Return the (x, y) coordinate for the center point of the cell that contains the specified text.  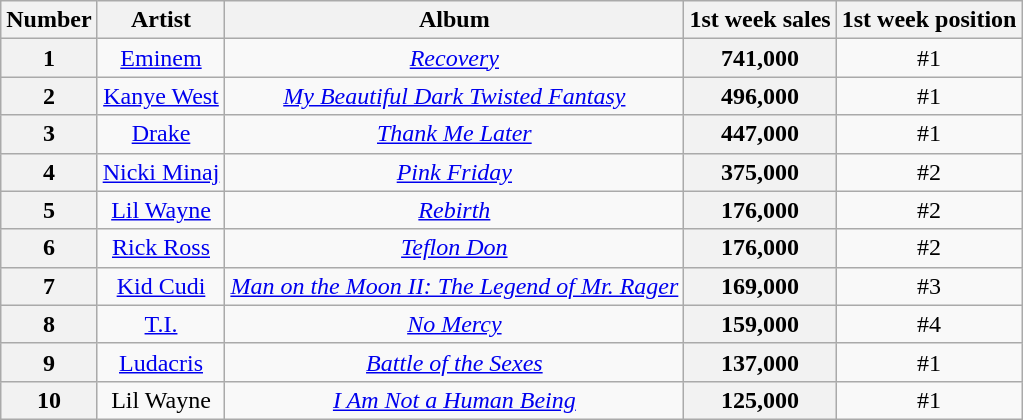
741,000 (760, 58)
Number (49, 20)
Drake (161, 134)
1 (49, 58)
4 (49, 172)
159,000 (760, 324)
375,000 (760, 172)
137,000 (760, 362)
8 (49, 324)
1st week position (929, 20)
Kid Cudi (161, 286)
Album (454, 20)
169,000 (760, 286)
Teflon Don (454, 248)
Battle of the Sexes (454, 362)
Pink Friday (454, 172)
Rick Ross (161, 248)
7 (49, 286)
10 (49, 400)
125,000 (760, 400)
6 (49, 248)
Recovery (454, 58)
9 (49, 362)
Eminem (161, 58)
Rebirth (454, 210)
Kanye West (161, 96)
Nicki Minaj (161, 172)
5 (49, 210)
#4 (929, 324)
T.I. (161, 324)
No Mercy (454, 324)
Ludacris (161, 362)
2 (49, 96)
My Beautiful Dark Twisted Fantasy (454, 96)
1st week sales (760, 20)
Man on the Moon II: The Legend of Mr. Rager (454, 286)
496,000 (760, 96)
447,000 (760, 134)
I Am Not a Human Being (454, 400)
#3 (929, 286)
3 (49, 134)
Thank Me Later (454, 134)
Artist (161, 20)
